Provide the (x, y) coordinate of the cell's center where the given text is located.  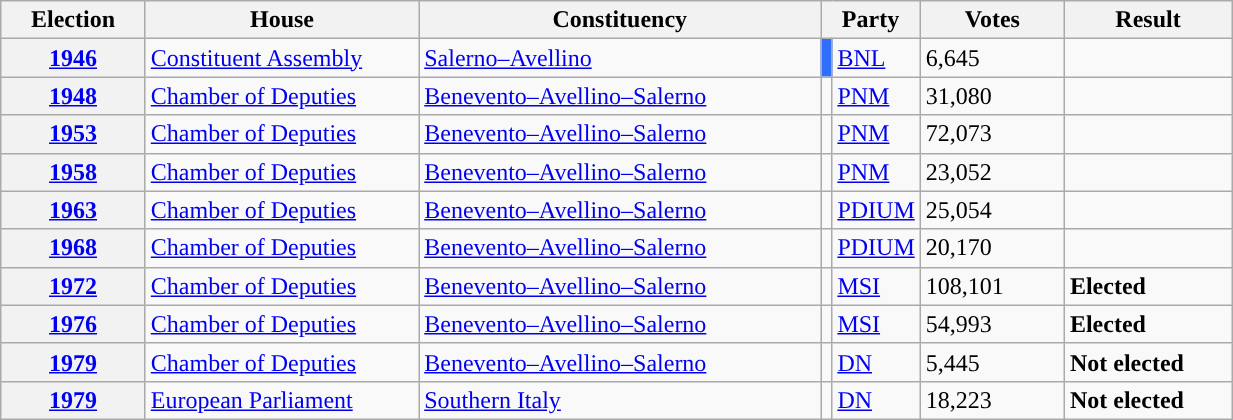
BNL (876, 58)
Votes (992, 20)
1953 (74, 134)
54,993 (992, 324)
1946 (74, 58)
Constituency (620, 20)
1958 (74, 172)
20,170 (992, 248)
1948 (74, 96)
Southern Italy (620, 400)
Result (1148, 20)
1972 (74, 286)
1963 (74, 210)
Constituent Assembly (282, 58)
31,080 (992, 96)
108,101 (992, 286)
6,645 (992, 58)
72,073 (992, 134)
Election (74, 20)
23,052 (992, 172)
5,445 (992, 362)
1968 (74, 248)
European Parliament (282, 400)
25,054 (992, 210)
18,223 (992, 400)
1976 (74, 324)
Salerno–Avellino (620, 58)
House (282, 20)
Party (870, 20)
